Search for the cell housing the specified text and yield its (x, y) center coordinate. 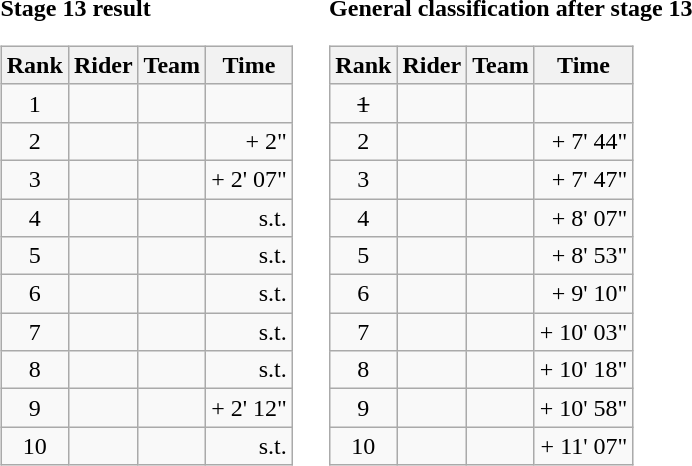
+ 8' 07" (584, 217)
+ 2' 12" (250, 408)
+ 7' 44" (584, 141)
+ 2" (250, 141)
+ 10' 18" (584, 370)
+ 8' 53" (584, 256)
+ 10' 58" (584, 408)
+ 10' 03" (584, 332)
+ 9' 10" (584, 294)
+ 7' 47" (584, 179)
+ 11' 07" (584, 446)
+ 2' 07" (250, 179)
